Capture the cell that displays the provided text and extract its (x, y) central coordinate. 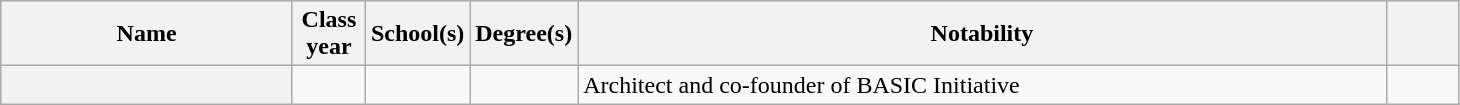
Architect and co-founder of BASIC Initiative (982, 85)
Degree(s) (524, 34)
Notability (982, 34)
School(s) (417, 34)
Class year (328, 34)
Name (147, 34)
